Scan for the cell matching the given text and deliver its [X, Y] coordinate at center. 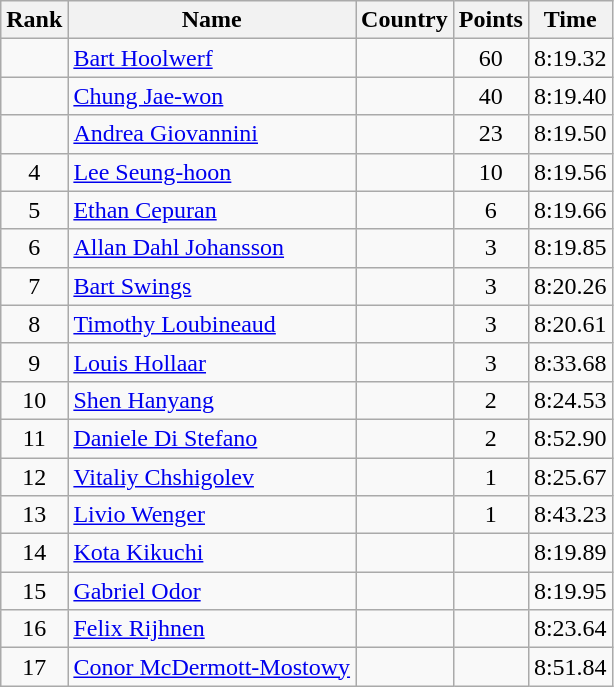
9 [34, 362]
7 [34, 286]
Rank [34, 20]
Livio Wenger [212, 515]
Kota Kikuchi [212, 553]
Andrea Giovannini [212, 134]
Shen Hanyang [212, 400]
Allan Dahl Johansson [212, 248]
8:23.64 [570, 629]
8:25.67 [570, 477]
8:24.53 [570, 400]
Points [490, 20]
Conor McDermott-Mostowy [212, 667]
Timothy Loubineaud [212, 324]
Lee Seung-hoon [212, 172]
Name [212, 20]
8:20.61 [570, 324]
Daniele Di Stefano [212, 438]
5 [34, 210]
4 [34, 172]
Felix Rijhnen [212, 629]
Louis Hollaar [212, 362]
17 [34, 667]
11 [34, 438]
8:51.84 [570, 667]
13 [34, 515]
8:19.50 [570, 134]
8:52.90 [570, 438]
8:20.26 [570, 286]
8 [34, 324]
Bart Hoolwerf [212, 58]
Bart Swings [212, 286]
Time [570, 20]
8:19.95 [570, 591]
8:19.89 [570, 553]
Country [405, 20]
14 [34, 553]
Chung Jae-won [212, 96]
8:43.23 [570, 515]
8:19.40 [570, 96]
Vitaliy Chshigolev [212, 477]
60 [490, 58]
8:33.68 [570, 362]
Gabriel Odor [212, 591]
16 [34, 629]
15 [34, 591]
8:19.32 [570, 58]
40 [490, 96]
Ethan Cepuran [212, 210]
12 [34, 477]
23 [490, 134]
8:19.56 [570, 172]
8:19.85 [570, 248]
8:19.66 [570, 210]
